Return the (x, y) coordinate for the center point of the cell that contains the specified text.  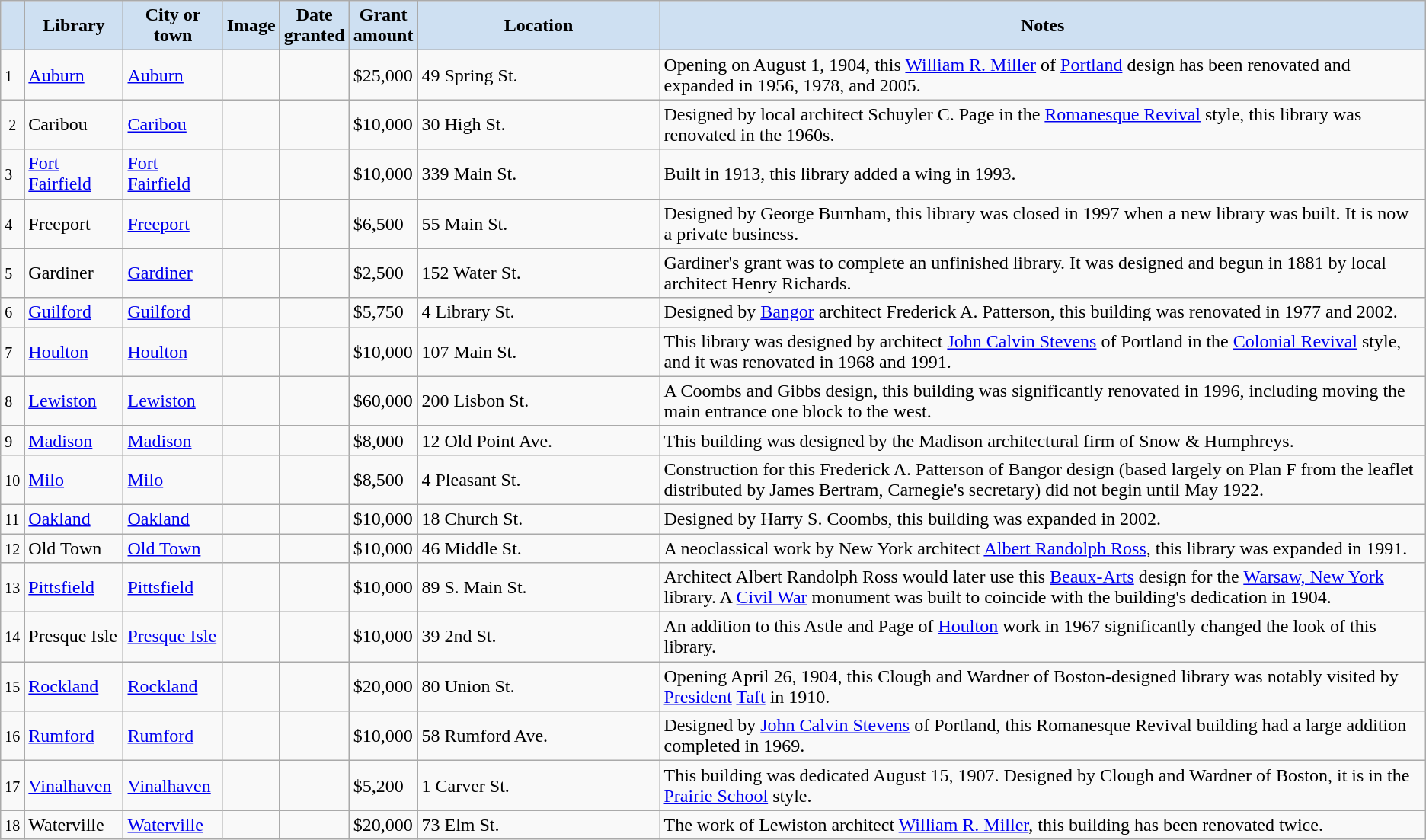
A Coombs and Gibbs design, this building was significantly renovated in 1996, including moving the main entrance one block to the west. (1042, 401)
$5,750 (383, 312)
73 Elm St. (539, 825)
This building was designed by the Madison architectural firm of Snow & Humphreys. (1042, 440)
39 2nd St. (539, 637)
Designed by local architect Schuyler C. Page in the Romanesque Revival style, this library was renovated in the 1960s. (1042, 125)
200 Lisbon St. (539, 401)
Location (539, 26)
Grantamount (383, 26)
107 Main St. (539, 352)
58 Rumford Ave. (539, 736)
11 (12, 519)
Opening April 26, 1904, this Clough and Wardner of Boston-designed library was notably visited by President Taft in 1910. (1042, 687)
46 Middle St. (539, 548)
1 (12, 75)
30 High St. (539, 125)
12 (12, 548)
Designed by George Burnham, this library was closed in 1997 when a new library was built. It is now a private business. (1042, 224)
18 Church St. (539, 519)
17 (12, 786)
18 (12, 825)
Dategranted (314, 26)
6 (12, 312)
$60,000 (383, 401)
55 Main St. (539, 224)
City ortown (173, 26)
This library was designed by architect John Calvin Stevens of Portland in the Colonial Revival style, and it was renovated in 1968 and 1991. (1042, 352)
Image (251, 26)
4 Library St. (539, 312)
$8,500 (383, 480)
$6,500 (383, 224)
12 Old Point Ave. (539, 440)
4 (12, 224)
15 (12, 687)
This building was dedicated August 15, 1907. Designed by Clough and Wardner of Boston, it is in the Prairie School style. (1042, 786)
An addition to this Astle and Page of Houlton work in 1967 significantly changed the look of this library. (1042, 637)
339 Main St. (539, 174)
10 (12, 480)
Notes (1042, 26)
16 (12, 736)
3 (12, 174)
Gardiner's grant was to complete an unfinished library. It was designed and begun in 1881 by local architect Henry Richards. (1042, 273)
8 (12, 401)
Opening on August 1, 1904, this William R. Miller of Portland design has been renovated and expanded in 1956, 1978, and 2005. (1042, 75)
2 (12, 125)
$5,200 (383, 786)
A neoclassical work by New York architect Albert Randolph Ross, this library was expanded in 1991. (1042, 548)
Library (74, 26)
14 (12, 637)
49 Spring St. (539, 75)
80 Union St. (539, 687)
$25,000 (383, 75)
Designed by John Calvin Stevens of Portland, this Romanesque Revival building had a large addition completed in 1969. (1042, 736)
9 (12, 440)
$8,000 (383, 440)
Designed by Bangor architect Frederick A. Patterson, this building was renovated in 1977 and 2002. (1042, 312)
Designed by Harry S. Coombs, this building was expanded in 2002. (1042, 519)
Built in 1913, this library added a wing in 1993. (1042, 174)
7 (12, 352)
$2,500 (383, 273)
The work of Lewiston architect William R. Miller, this building has been renovated twice. (1042, 825)
4 Pleasant St. (539, 480)
89 S. Main St. (539, 588)
152 Water St. (539, 273)
13 (12, 588)
1 Carver St. (539, 786)
5 (12, 273)
